Provide the [x, y] coordinate of the cell's center where the given text is located.  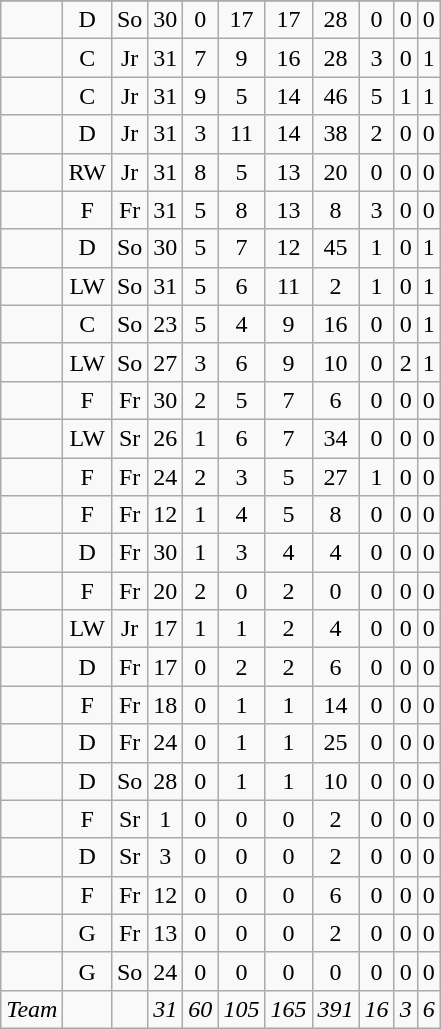
60 [200, 1009]
23 [166, 324]
26 [166, 438]
RW [87, 172]
45 [336, 248]
165 [288, 1009]
38 [336, 134]
34 [336, 438]
105 [242, 1009]
391 [336, 1009]
18 [166, 705]
25 [336, 743]
Team [32, 1009]
46 [336, 96]
